Determine the [X, Y] coordinate at the center of the cell enclosing the given text.  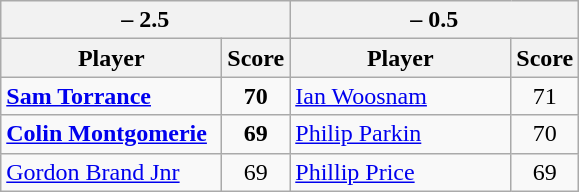
– 2.5 [146, 20]
Sam Torrance [112, 96]
71 [545, 96]
Phillip Price [400, 172]
Ian Woosnam [400, 96]
Colin Montgomerie [112, 134]
– 0.5 [434, 20]
Philip Parkin [400, 134]
Gordon Brand Jnr [112, 172]
